Output the [X, Y] coordinate of the center of the cell containing the given text.  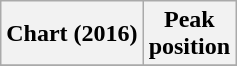
Chart (2016) [72, 34]
Peakposition [189, 34]
